For the text-containing cell, return its midpoint in [x, y] coordinate format. 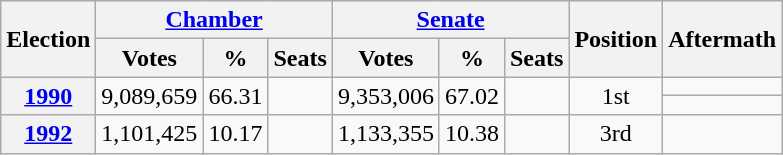
9,353,006 [386, 96]
1990 [48, 96]
1992 [48, 134]
Election [48, 39]
67.02 [472, 96]
1,133,355 [386, 134]
3rd [616, 134]
10.17 [236, 134]
Chamber [214, 20]
1st [616, 96]
Position [616, 39]
66.31 [236, 96]
1,101,425 [150, 134]
Aftermath [722, 39]
9,089,659 [150, 96]
Senate [450, 20]
10.38 [472, 134]
